From the cell containing the given text, extract its center point as [X, Y] coordinate. 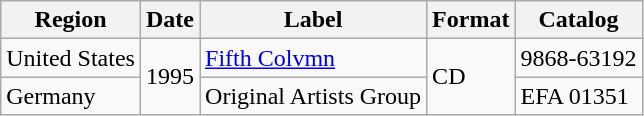
Original Artists Group [314, 96]
Label [314, 20]
EFA 01351 [578, 96]
Catalog [578, 20]
United States [71, 58]
Germany [71, 96]
Format [471, 20]
Region [71, 20]
9868-63192 [578, 58]
Date [170, 20]
CD [471, 77]
1995 [170, 77]
Fifth Colvmn [314, 58]
